Detect which cell encompasses the target text, then output its (X, Y) center coordinate. 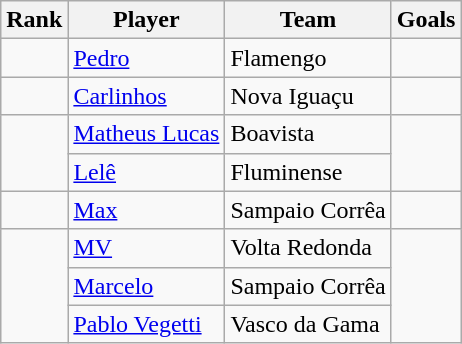
MV (146, 248)
Matheus Lucas (146, 134)
Boavista (308, 134)
Pablo Vegetti (146, 324)
Player (146, 20)
Lelê (146, 172)
Carlinhos (146, 96)
Marcelo (146, 286)
Goals (426, 20)
Nova Iguaçu (308, 96)
Vasco da Gama (308, 324)
Volta Redonda (308, 248)
Team (308, 20)
Max (146, 210)
Flamengo (308, 58)
Pedro (146, 58)
Fluminense (308, 172)
Rank (34, 20)
